From the cell containing the given text, extract its center point as (X, Y) coordinate. 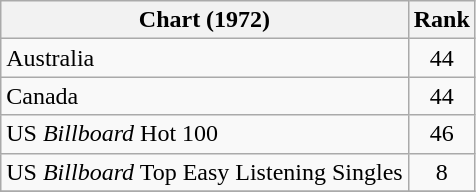
Australia (204, 58)
US Billboard Top Easy Listening Singles (204, 172)
Chart (1972) (204, 20)
Rank (442, 20)
US Billboard Hot 100 (204, 134)
8 (442, 172)
Canada (204, 96)
46 (442, 134)
